Find where the given text appears and provide that cell's center as [X, Y] coordinate. 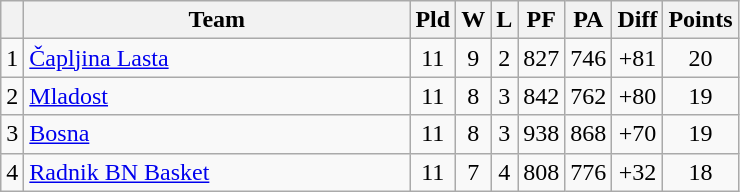
+32 [638, 172]
746 [588, 58]
+81 [638, 58]
Radnik BN Basket [217, 172]
9 [474, 58]
868 [588, 134]
W [474, 20]
776 [588, 172]
PF [542, 20]
Team [217, 20]
Pld [433, 20]
Diff [638, 20]
L [504, 20]
+80 [638, 96]
827 [542, 58]
Mladost [217, 96]
+70 [638, 134]
7 [474, 172]
762 [588, 96]
808 [542, 172]
938 [542, 134]
Čapljina Lasta [217, 58]
Points [700, 20]
842 [542, 96]
1 [12, 58]
20 [700, 58]
PA [588, 20]
Bosna [217, 134]
18 [700, 172]
